Pinpoint the cell where the given text exists, returning its (x, y) midpoint coordinate. 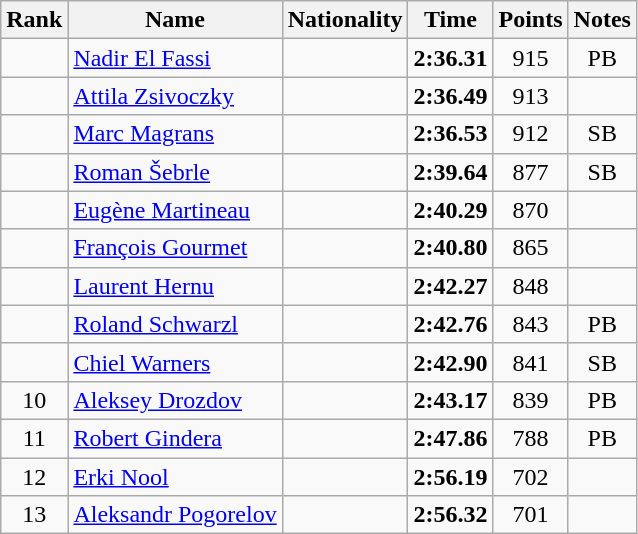
841 (530, 362)
13 (34, 515)
2:43.17 (450, 400)
10 (34, 400)
Nadir El Fassi (175, 58)
Robert Gindera (175, 438)
2:39.64 (450, 172)
Notes (602, 20)
865 (530, 248)
Eugène Martineau (175, 210)
Marc Magrans (175, 134)
Laurent Hernu (175, 286)
2:40.80 (450, 248)
2:36.53 (450, 134)
2:40.29 (450, 210)
12 (34, 477)
11 (34, 438)
Roman Šebrle (175, 172)
Rank (34, 20)
913 (530, 96)
Time (450, 20)
877 (530, 172)
839 (530, 400)
2:47.86 (450, 438)
2:56.19 (450, 477)
2:42.76 (450, 324)
Attila Zsivoczky (175, 96)
848 (530, 286)
Aleksandr Pogorelov (175, 515)
Roland Schwarzl (175, 324)
2:36.31 (450, 58)
Nationality (345, 20)
2:42.90 (450, 362)
843 (530, 324)
2:56.32 (450, 515)
912 (530, 134)
702 (530, 477)
915 (530, 58)
Name (175, 20)
François Gourmet (175, 248)
701 (530, 515)
Points (530, 20)
870 (530, 210)
Chiel Warners (175, 362)
2:42.27 (450, 286)
788 (530, 438)
Erki Nool (175, 477)
2:36.49 (450, 96)
Aleksey Drozdov (175, 400)
